Capture the cell that displays the provided text and extract its (X, Y) central coordinate. 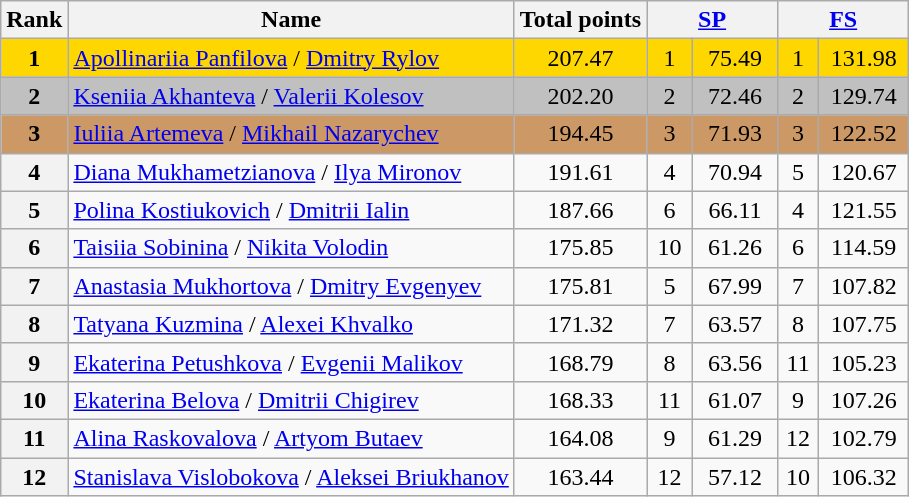
202.20 (580, 96)
102.79 (864, 438)
107.75 (864, 324)
Diana Mukhametzianova / Ilya Mironov (291, 172)
164.08 (580, 438)
121.55 (864, 210)
106.32 (864, 477)
66.11 (734, 210)
SP (712, 20)
61.26 (734, 248)
Stanislava Vislobokova / Aleksei Briukhanov (291, 477)
Ekaterina Petushkova / Evgenii Malikov (291, 362)
63.57 (734, 324)
Total points (580, 20)
61.07 (734, 400)
Anastasia Mukhortova / Dmitry Evgenyev (291, 286)
75.49 (734, 58)
67.99 (734, 286)
107.26 (864, 400)
129.74 (864, 96)
Alina Raskovalova / Artyom Butaev (291, 438)
122.52 (864, 134)
Rank (34, 20)
207.47 (580, 58)
72.46 (734, 96)
Ekaterina Belova / Dmitrii Chigirev (291, 400)
171.32 (580, 324)
168.33 (580, 400)
131.98 (864, 58)
Name (291, 20)
Tatyana Kuzmina / Alexei Khvalko (291, 324)
163.44 (580, 477)
FS (844, 20)
70.94 (734, 172)
61.29 (734, 438)
Apollinariia Panfilova / Dmitry Rylov (291, 58)
168.79 (580, 362)
114.59 (864, 248)
63.56 (734, 362)
Iuliia Artemeva / Mikhail Nazarychev (291, 134)
191.61 (580, 172)
57.12 (734, 477)
Taisiia Sobinina / Nikita Volodin (291, 248)
120.67 (864, 172)
194.45 (580, 134)
175.85 (580, 248)
175.81 (580, 286)
71.93 (734, 134)
Polina Kostiukovich / Dmitrii Ialin (291, 210)
105.23 (864, 362)
187.66 (580, 210)
Kseniia Akhanteva / Valerii Kolesov (291, 96)
107.82 (864, 286)
